Detect which cell encompasses the target text, then output its (x, y) center coordinate. 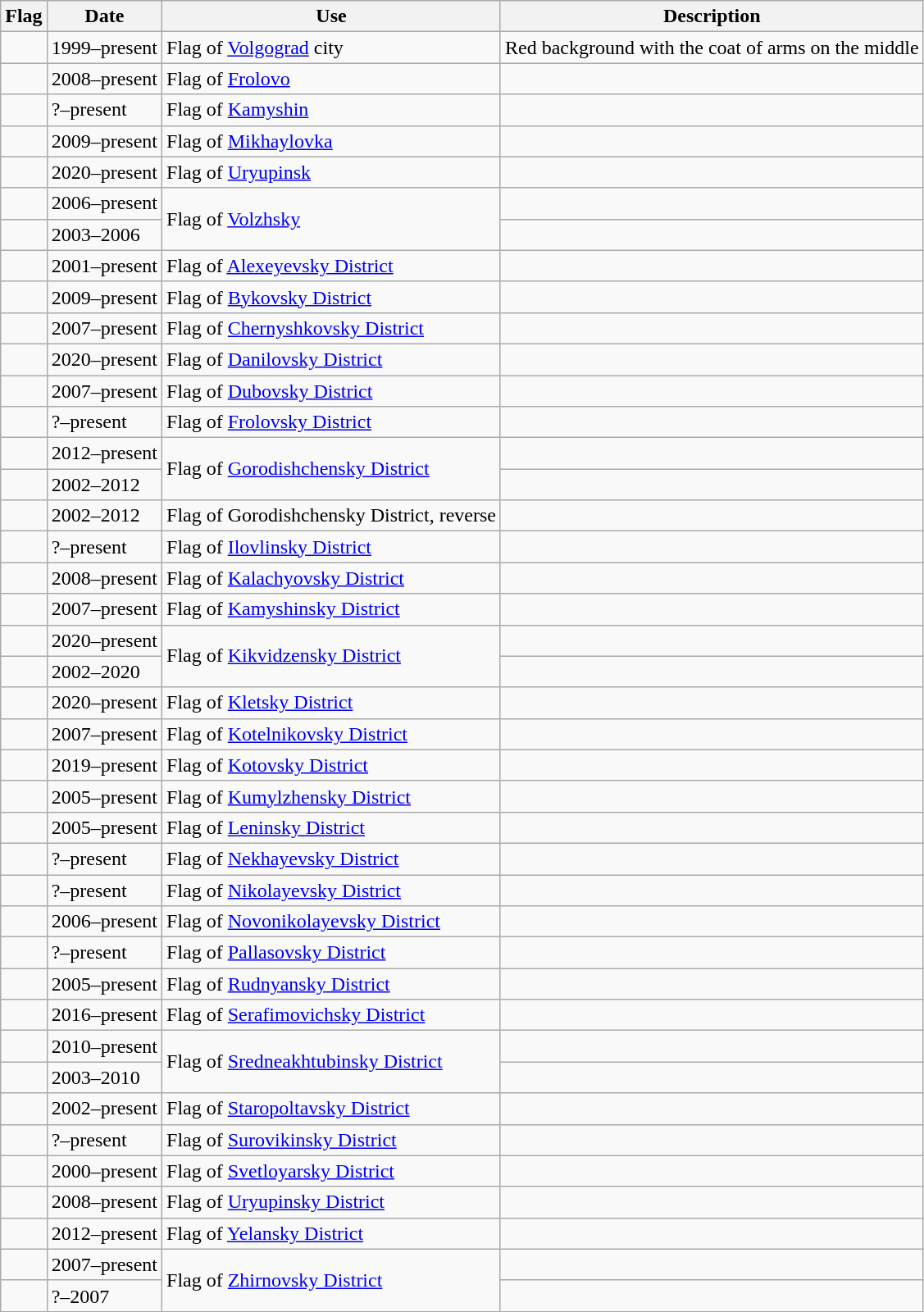
Flag of Danilovsky District (331, 359)
2019–present (104, 765)
Flag of Kamyshin (331, 110)
Description (712, 16)
Flag of Svetloyarsky District (331, 1171)
Flag of Chernyshkovsky District (331, 328)
Date (104, 16)
2000–present (104, 1171)
Use (331, 16)
Flag of Gorodishchensky District (331, 469)
Flag of Volzhsky (331, 219)
Flag of Surovikinsky District (331, 1140)
Flag of Gorodishchensky District, reverse (331, 516)
Flag of Frolovsky District (331, 422)
Flag of Kumylzhensky District (331, 796)
Flag of Uryupinsky District (331, 1202)
Flag of Zhirnovsky District (331, 1280)
Flag of Volgograd city (331, 48)
Flag of Bykovsky District (331, 297)
Flag of Ilovlinsky District (331, 547)
Flag of Rudnyansky District (331, 984)
Flag of Mikhaylovka (331, 141)
Flag of Pallasovsky District (331, 953)
Flag of Staropoltavsky District (331, 1109)
Flag of Kotelnikovsky District (331, 734)
Flag of Yelansky District (331, 1233)
Flag of Uryupinsk (331, 172)
2002–present (104, 1109)
Flag (24, 16)
2001–present (104, 266)
Flag of Kalachyovsky District (331, 578)
Flag of Serafimovichsky District (331, 1015)
Flag of Kotovsky District (331, 765)
2003–2006 (104, 235)
?–2007 (104, 1296)
Flag of Sredneakhtubinsky District (331, 1062)
Flag of Alexeyevsky District (331, 266)
Flag of Nekhayevsky District (331, 859)
Flag of Kletsky District (331, 703)
2002–2020 (104, 672)
2010–present (104, 1046)
Flag of Kikvidzensky District (331, 656)
Flag of Dubovsky District (331, 391)
Flag of Frolovo (331, 79)
Flag of Nikolayevsky District (331, 890)
Red background with the coat of arms on the middle (712, 48)
2016–present (104, 1015)
1999–present (104, 48)
2003–2010 (104, 1077)
Flag of Kamyshinsky District (331, 609)
Flag of Novonikolayevsky District (331, 922)
Flag of Leninsky District (331, 827)
